For the text-containing cell, return its midpoint in (X, Y) coordinate format. 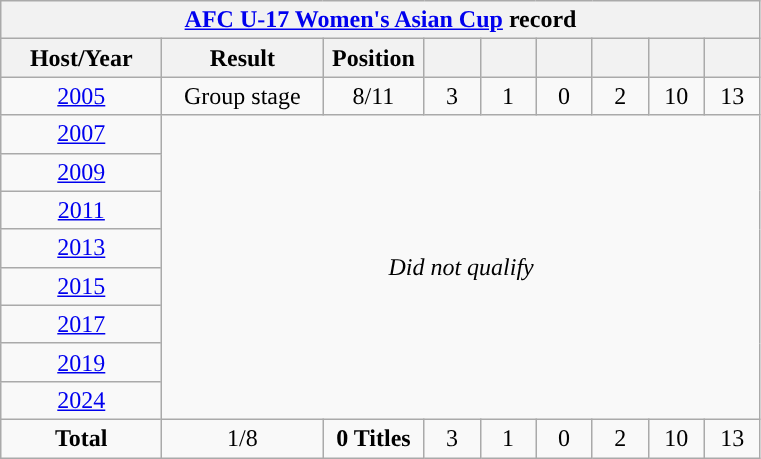
2007 (82, 134)
Group stage (242, 96)
1/8 (242, 438)
2015 (82, 286)
2017 (82, 324)
Result (242, 58)
2009 (82, 172)
2013 (82, 248)
Host/Year (82, 58)
8/11 (374, 96)
Position (374, 58)
Total (82, 438)
2019 (82, 362)
Did not qualify (461, 267)
AFC U-17 Women's Asian Cup record (381, 20)
2024 (82, 400)
0 Titles (374, 438)
2005 (82, 96)
2011 (82, 210)
